Locate the cell with the specified text and output its (X, Y) center coordinate. 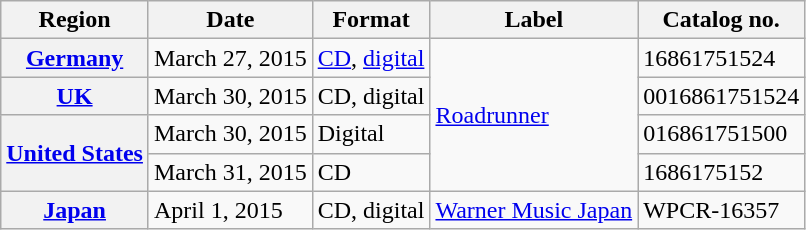
Catalog no. (722, 20)
Region (75, 20)
March 27, 2015 (230, 58)
Digital (371, 134)
United States (75, 153)
Warner Music Japan (534, 210)
April 1, 2015 (230, 210)
WPCR-16357 (722, 210)
16861751524 (722, 58)
Japan (75, 210)
Format (371, 20)
March 31, 2015 (230, 172)
0016861751524 (722, 96)
CD (371, 172)
Label (534, 20)
Roadrunner (534, 115)
016861751500 (722, 134)
1686175152 (722, 172)
Date (230, 20)
UK (75, 96)
Germany (75, 58)
